Identify which cell holds the provided text, then report its [x, y] central coordinate. 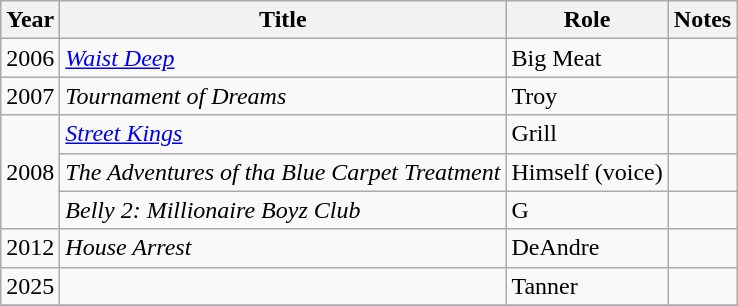
The Adventures of tha Blue Carpet Treatment [283, 172]
Himself (voice) [587, 172]
Notes [702, 20]
2025 [30, 286]
Role [587, 20]
Year [30, 20]
Big Meat [587, 58]
2007 [30, 96]
Belly 2: Millionaire Boyz Club [283, 210]
House Arrest [283, 248]
Waist Deep [283, 58]
2012 [30, 248]
Title [283, 20]
G [587, 210]
Tanner [587, 286]
DeAndre [587, 248]
Street Kings [283, 134]
2006 [30, 58]
Troy [587, 96]
Tournament of Dreams [283, 96]
2008 [30, 172]
Grill [587, 134]
